Capture the cell that displays the provided text and extract its (X, Y) central coordinate. 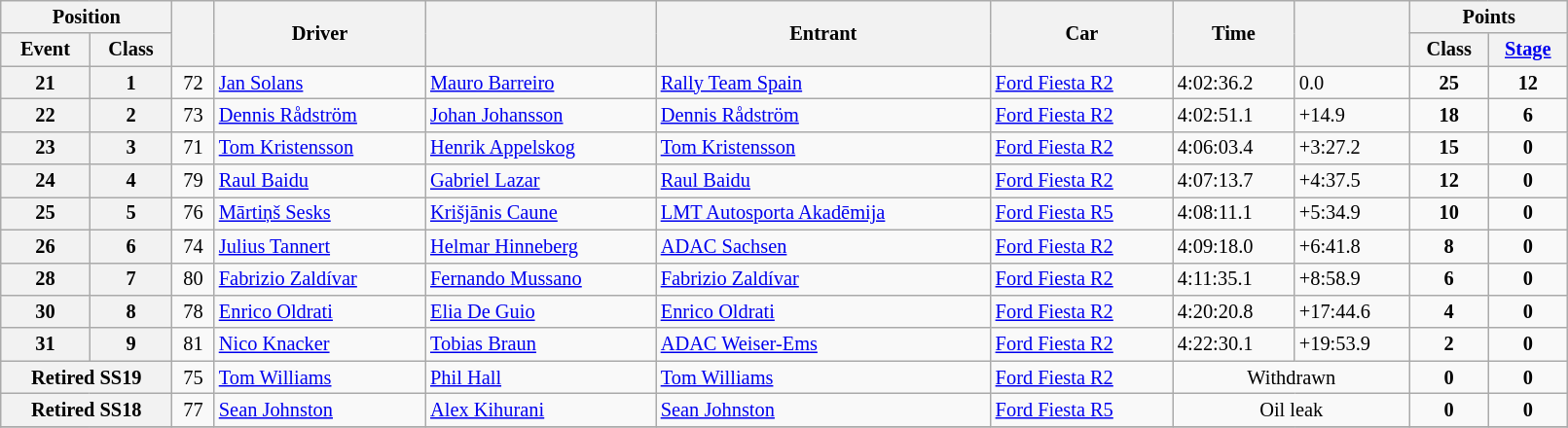
Event (45, 50)
7 (130, 279)
9 (130, 344)
Mārtiņš Sesks (319, 213)
5 (130, 213)
4:06:03.4 (1234, 148)
28 (45, 279)
26 (45, 246)
Points (1489, 17)
24 (45, 181)
75 (193, 377)
Driver (319, 33)
Henrik Appelskog (541, 148)
ADAC Sachsen (823, 246)
Retired SS18 (87, 410)
Rally Team Spain (823, 83)
+5:34.9 (1353, 213)
Johan Johansson (541, 115)
3 (130, 148)
22 (45, 115)
Retired SS19 (87, 377)
72 (193, 83)
Elia De Guio (541, 311)
71 (193, 148)
Julius Tannert (319, 246)
21 (45, 83)
Position (87, 17)
+19:53.9 (1353, 344)
1 (130, 83)
18 (1449, 115)
Helmar Hinneberg (541, 246)
77 (193, 410)
Alex Kihurani (541, 410)
4:20:20.8 (1234, 311)
LMT Autosporta Akadēmija (823, 213)
4:02:36.2 (1234, 83)
74 (193, 246)
ADAC Weiser-Ems (823, 344)
0.0 (1353, 83)
Krišjānis Caune (541, 213)
31 (45, 344)
Withdrawn (1291, 377)
76 (193, 213)
+4:37.5 (1353, 181)
4:09:18.0 (1234, 246)
4:07:13.7 (1234, 181)
4:11:35.1 (1234, 279)
81 (193, 344)
4:02:51.1 (1234, 115)
+3:27.2 (1353, 148)
+17:44.6 (1353, 311)
Fernando Mussano (541, 279)
73 (193, 115)
10 (1449, 213)
Tobias Braun (541, 344)
4:22:30.1 (1234, 344)
Jan Solans (319, 83)
Oil leak (1291, 410)
4:08:11.1 (1234, 213)
Car (1082, 33)
15 (1449, 148)
Time (1234, 33)
Entrant (823, 33)
Gabriel Lazar (541, 181)
78 (193, 311)
30 (45, 311)
+8:58.9 (1353, 279)
23 (45, 148)
Stage (1528, 50)
79 (193, 181)
Phil Hall (541, 377)
+6:41.8 (1353, 246)
80 (193, 279)
Nico Knacker (319, 344)
Mauro Barreiro (541, 83)
+14.9 (1353, 115)
